Capture the cell that displays the provided text and extract its [x, y] central coordinate. 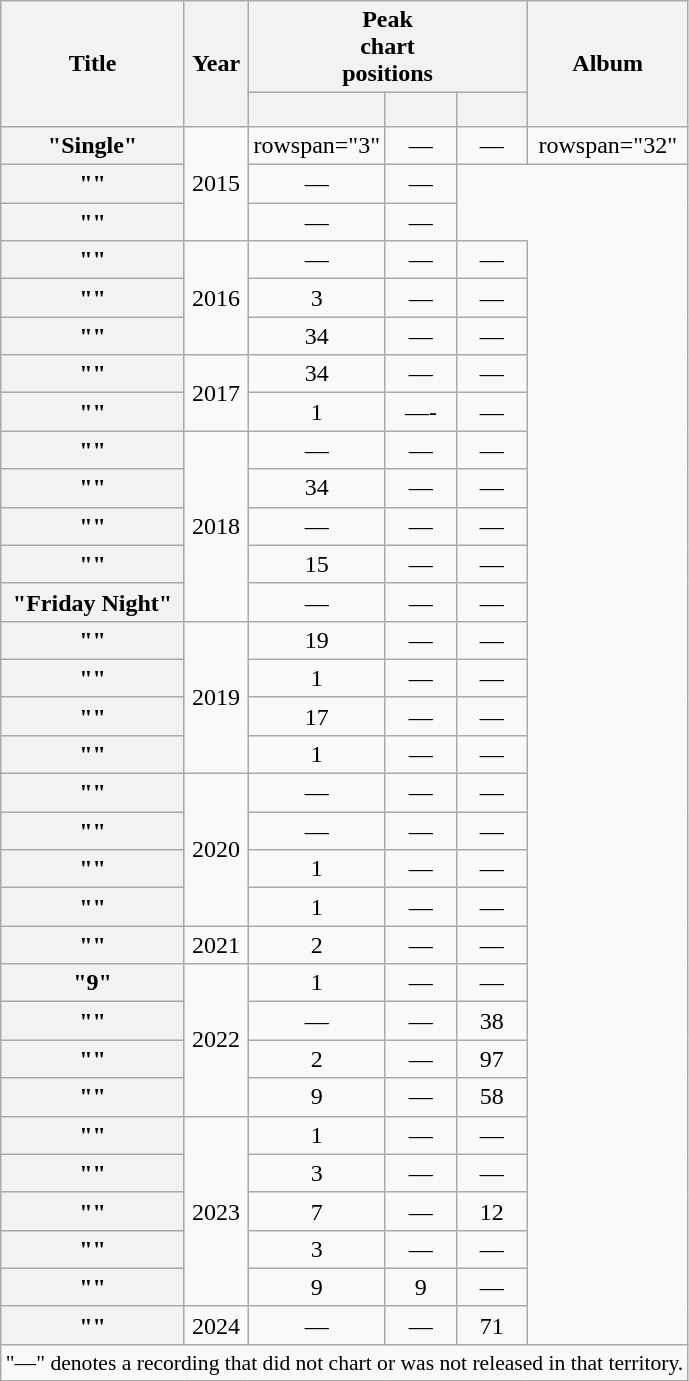
2021 [216, 945]
2024 [216, 1325]
17 [317, 716]
Peakchartpositions [388, 47]
"—" denotes a recording that did not chart or was not released in that territory. [345, 1362]
2017 [216, 393]
2023 [216, 1211]
2019 [216, 697]
7 [317, 1211]
12 [492, 1211]
Title [93, 64]
15 [317, 564]
"Friday Night" [93, 602]
2015 [216, 183]
2020 [216, 850]
Album [608, 64]
2018 [216, 526]
rowspan="32" [608, 145]
2016 [216, 298]
Year [216, 64]
97 [492, 1059]
—- [420, 412]
58 [492, 1097]
rowspan="3" [317, 145]
19 [317, 640]
"9" [93, 983]
71 [492, 1325]
38 [492, 1021]
"Single" [93, 145]
2022 [216, 1040]
